Pinpoint the cell where the given text exists, returning its [X, Y] midpoint coordinate. 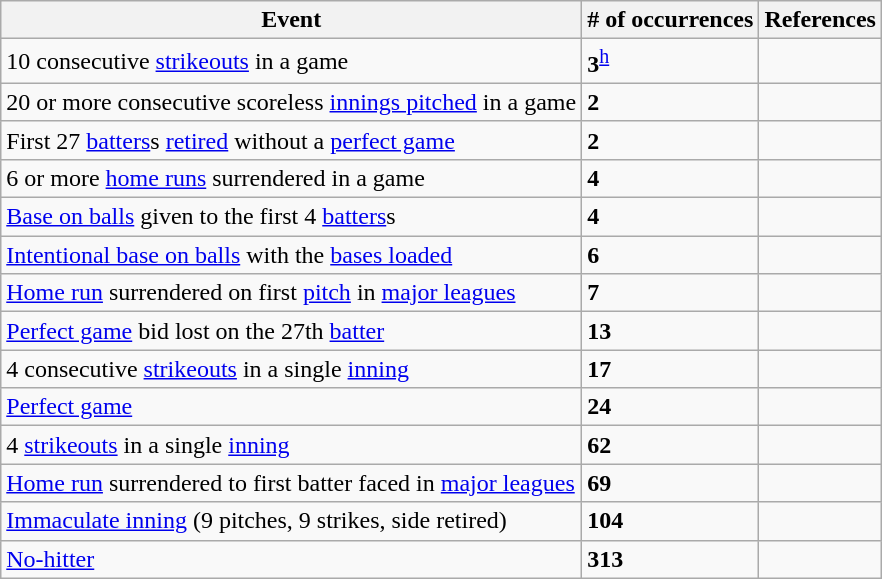
313 [670, 559]
First 27 batterss retired without a perfect game [292, 140]
# of occurrences [670, 20]
Home run surrendered to first batter faced in major leagues [292, 483]
Intentional base on balls with the bases loaded [292, 255]
6 or more home runs surrendered in a game [292, 178]
62 [670, 445]
7 [670, 293]
104 [670, 521]
Home run surrendered on first pitch in major leagues [292, 293]
3h [670, 62]
17 [670, 369]
References [820, 20]
13 [670, 331]
69 [670, 483]
24 [670, 407]
Base on balls given to the first 4 batterss [292, 217]
Event [292, 20]
Perfect game bid lost on the 27th batter [292, 331]
6 [670, 255]
Immaculate inning (9 pitches, 9 strikes, side retired) [292, 521]
20 or more consecutive scoreless innings pitched in a game [292, 102]
4 strikeouts in a single inning [292, 445]
10 consecutive strikeouts in a game [292, 62]
Perfect game [292, 407]
No-hitter [292, 559]
4 consecutive strikeouts in a single inning [292, 369]
